Extract the (X, Y) coordinate from the center of the cell holding the provided text.  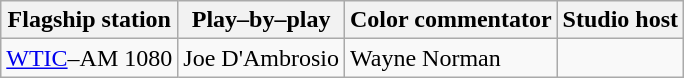
Play–by–play (262, 20)
Joe D'Ambrosio (262, 58)
Flagship station (90, 20)
Wayne Norman (452, 58)
Studio host (620, 20)
Color commentator (452, 20)
WTIC–AM 1080 (90, 58)
